Locate the cell with the specified text and output its [X, Y] center coordinate. 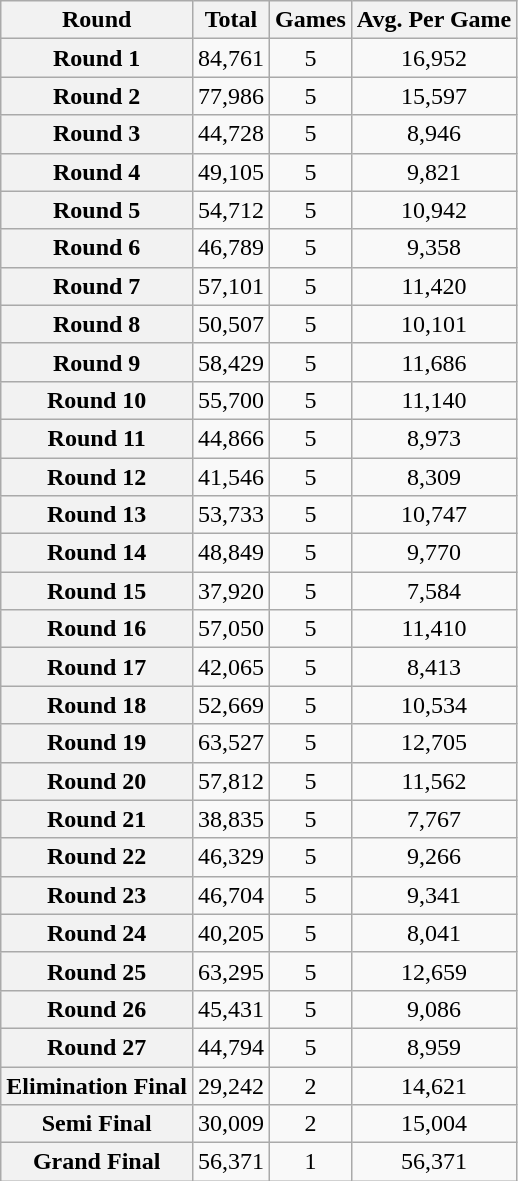
Round 8 [97, 324]
8,959 [434, 1047]
58,429 [232, 362]
63,295 [232, 971]
Round 25 [97, 971]
10,534 [434, 705]
44,728 [232, 134]
11,420 [434, 286]
9,341 [434, 895]
Round 12 [97, 477]
Avg. Per Game [434, 20]
15,597 [434, 96]
54,712 [232, 210]
Round 7 [97, 286]
Round 22 [97, 857]
8,973 [434, 438]
7,584 [434, 591]
Round 10 [97, 400]
Round 27 [97, 1047]
Semi Final [97, 1124]
Round 1 [97, 58]
48,849 [232, 553]
8,946 [434, 134]
Round 13 [97, 515]
44,866 [232, 438]
1 [311, 1162]
57,101 [232, 286]
Round [97, 20]
8,413 [434, 667]
77,986 [232, 96]
Round 3 [97, 134]
57,812 [232, 781]
Round 18 [97, 705]
11,410 [434, 629]
15,004 [434, 1124]
Round 16 [97, 629]
11,686 [434, 362]
9,821 [434, 172]
44,794 [232, 1047]
8,309 [434, 477]
57,050 [232, 629]
9,358 [434, 248]
46,329 [232, 857]
11,562 [434, 781]
Round 19 [97, 743]
38,835 [232, 819]
84,761 [232, 58]
50,507 [232, 324]
Total [232, 20]
8,041 [434, 933]
40,205 [232, 933]
12,705 [434, 743]
49,105 [232, 172]
7,767 [434, 819]
Round 17 [97, 667]
Round 24 [97, 933]
Round 21 [97, 819]
46,789 [232, 248]
45,431 [232, 1009]
Grand Final [97, 1162]
52,669 [232, 705]
10,101 [434, 324]
11,140 [434, 400]
Round 6 [97, 248]
Elimination Final [97, 1085]
Round 15 [97, 591]
42,065 [232, 667]
Round 11 [97, 438]
Round 4 [97, 172]
30,009 [232, 1124]
10,942 [434, 210]
63,527 [232, 743]
Round 14 [97, 553]
9,266 [434, 857]
53,733 [232, 515]
55,700 [232, 400]
16,952 [434, 58]
Round 26 [97, 1009]
41,546 [232, 477]
Round 2 [97, 96]
Round 23 [97, 895]
29,242 [232, 1085]
Games [311, 20]
12,659 [434, 971]
Round 9 [97, 362]
37,920 [232, 591]
Round 5 [97, 210]
9,770 [434, 553]
46,704 [232, 895]
9,086 [434, 1009]
Round 20 [97, 781]
10,747 [434, 515]
14,621 [434, 1085]
